Capture the cell that displays the provided text and extract its (x, y) central coordinate. 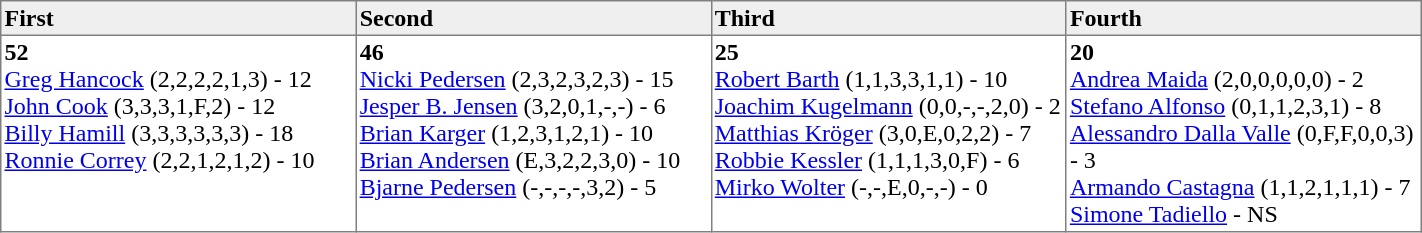
Fourth (1244, 18)
Second (534, 18)
First (178, 18)
Third (888, 18)
52Greg Hancock (2,2,2,2,1,3) - 12John Cook (3,3,3,1,F,2) - 12Billy Hamill (3,3,3,3,3,3) - 18Ronnie Correy (2,2,1,2,1,2) - 10 (178, 133)
